Output the (X, Y) coordinate of the center of the cell containing the given text.  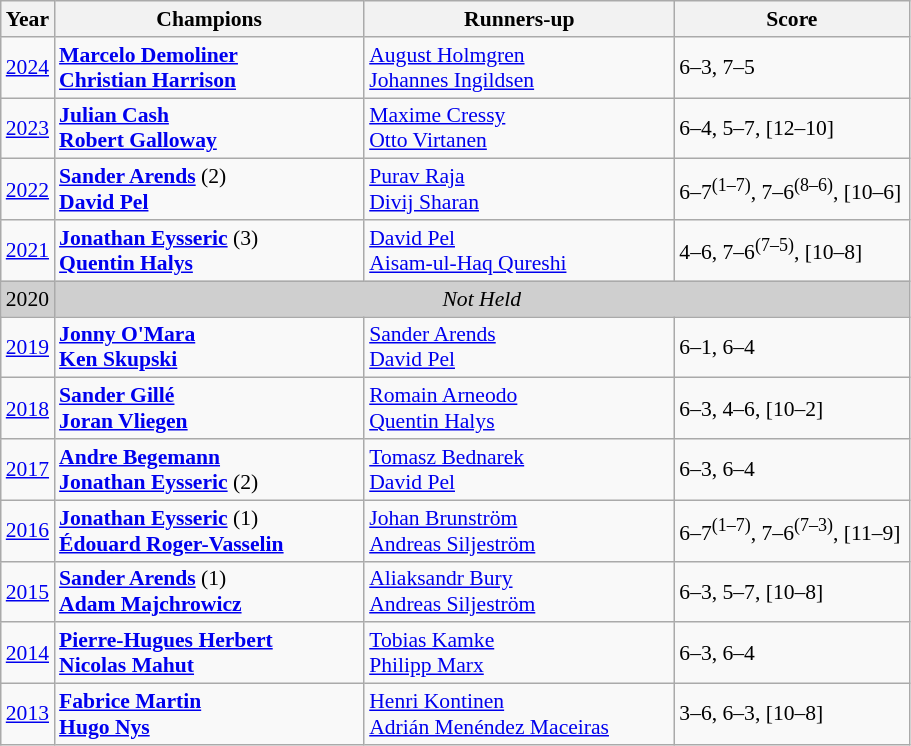
4–6, 7–6(7–5), [10–8] (792, 250)
2022 (28, 190)
Jonathan Eysseric (3) Quentin Halys (209, 250)
Jonny O'Mara Ken Skupski (209, 348)
6–4, 5–7, [12–10] (792, 128)
2016 (28, 530)
2014 (28, 654)
Johan Brunström Andreas Siljeström (519, 530)
2021 (28, 250)
Score (792, 19)
Tomasz Bednarek David Pel (519, 470)
Pierre-Hugues Herbert Nicolas Mahut (209, 654)
Sander Arends (2) David Pel (209, 190)
Year (28, 19)
6–1, 6–4 (792, 348)
Tobias Kamke Philipp Marx (519, 654)
2019 (28, 348)
2017 (28, 470)
6–3, 7–5 (792, 68)
3–6, 6–3, [10–8] (792, 714)
2020 (28, 299)
Purav Raja Divij Sharan (519, 190)
6–7(1–7), 7–6(8–6), [10–6] (792, 190)
2023 (28, 128)
David Pel Aisam-ul-Haq Qureshi (519, 250)
2013 (28, 714)
6–7(1–7), 7–6(7–3), [11–9] (792, 530)
Sander Arends (1) Adam Majchrowicz (209, 592)
2015 (28, 592)
Not Held (482, 299)
Jonathan Eysseric (1) Édouard Roger-Vasselin (209, 530)
Romain Arneodo Quentin Halys (519, 408)
Sander Arends David Pel (519, 348)
Henri Kontinen Adrián Menéndez Maceiras (519, 714)
Runners-up (519, 19)
Andre Begemann Jonathan Eysseric (2) (209, 470)
Julian Cash Robert Galloway (209, 128)
Maxime Cressy Otto Virtanen (519, 128)
6–3, 4–6, [10–2] (792, 408)
Marcelo Demoliner Christian Harrison (209, 68)
Champions (209, 19)
Sander Gillé Joran Vliegen (209, 408)
Fabrice Martin Hugo Nys (209, 714)
August Holmgren Johannes Ingildsen (519, 68)
2024 (28, 68)
2018 (28, 408)
6–3, 5–7, [10–8] (792, 592)
Aliaksandr Bury Andreas Siljeström (519, 592)
